Extract the [X, Y] coordinate from the center of the cell holding the provided text.  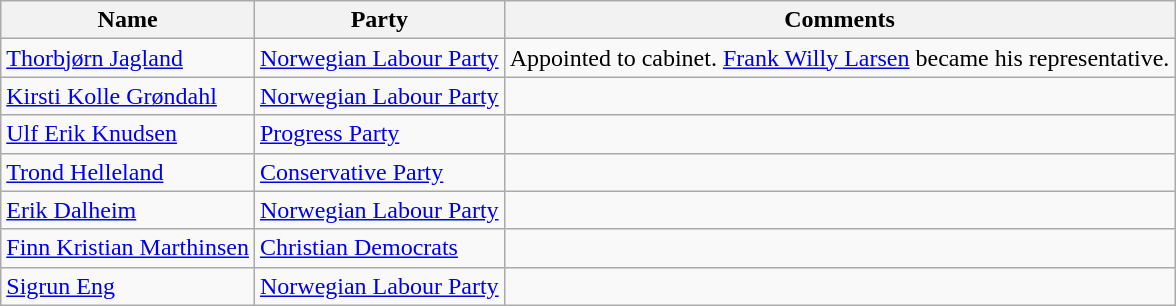
Comments [840, 20]
Finn Kristian Marthinsen [128, 248]
Name [128, 20]
Kirsti Kolle Grøndahl [128, 96]
Appointed to cabinet. Frank Willy Larsen became his representative. [840, 58]
Ulf Erik Knudsen [128, 134]
Sigrun Eng [128, 286]
Progress Party [379, 134]
Thorbjørn Jagland [128, 58]
Erik Dalheim [128, 210]
Conservative Party [379, 172]
Party [379, 20]
Christian Democrats [379, 248]
Trond Helleland [128, 172]
